For the text-containing cell, return its midpoint in (x, y) coordinate format. 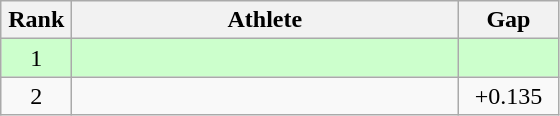
1 (36, 58)
Rank (36, 20)
+0.135 (508, 96)
2 (36, 96)
Athlete (265, 20)
Gap (508, 20)
